For the text-containing cell, return its midpoint in (X, Y) coordinate format. 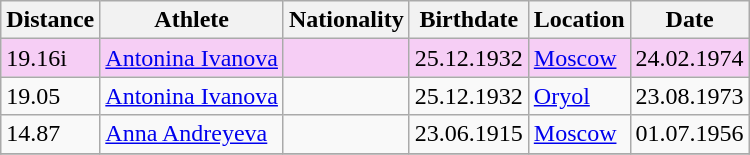
Distance (50, 20)
14.87 (50, 134)
19.16i (50, 58)
Location (579, 20)
Oryol (579, 96)
Date (690, 20)
Birthdate (468, 20)
23.06.1915 (468, 134)
Anna Andreyeva (192, 134)
Nationality (346, 20)
24.02.1974 (690, 58)
23.08.1973 (690, 96)
01.07.1956 (690, 134)
Athlete (192, 20)
19.05 (50, 96)
